Search for the cell housing the specified text and yield its (x, y) center coordinate. 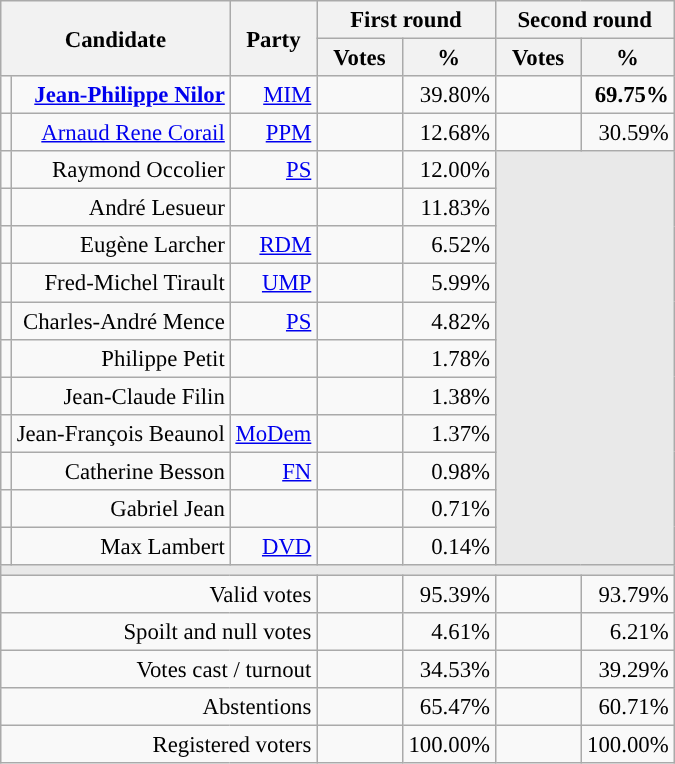
Second round (584, 20)
Party (274, 38)
1.78% (448, 358)
PPM (274, 133)
93.79% (628, 594)
André Lesueur (120, 208)
FN (274, 471)
6.21% (628, 632)
Registered voters (159, 745)
Eugène Larcher (120, 245)
39.80% (448, 95)
Fred-Michel Tirault (120, 283)
Max Lambert (120, 546)
12.00% (448, 170)
4.61% (448, 632)
60.71% (628, 707)
RDM (274, 245)
Jean-François Beaunol (120, 433)
69.75% (628, 95)
65.47% (448, 707)
11.83% (448, 208)
Charles-André Mence (120, 321)
95.39% (448, 594)
1.37% (448, 433)
Catherine Besson (120, 471)
5.99% (448, 283)
Abstentions (159, 707)
Arnaud Rene Corail (120, 133)
Valid votes (159, 594)
34.53% (448, 670)
0.98% (448, 471)
6.52% (448, 245)
UMP (274, 283)
30.59% (628, 133)
0.71% (448, 509)
Jean-Philippe Nilor (120, 95)
1.38% (448, 396)
Votes cast / turnout (159, 670)
MoDem (274, 433)
12.68% (448, 133)
Spoilt and null votes (159, 632)
39.29% (628, 670)
Jean-Claude Filin (120, 396)
Philippe Petit (120, 358)
MIM (274, 95)
DVD (274, 546)
0.14% (448, 546)
4.82% (448, 321)
First round (406, 20)
Candidate (116, 38)
Gabriel Jean (120, 509)
Raymond Occolier (120, 170)
